For the text-containing cell, return its midpoint in (X, Y) coordinate format. 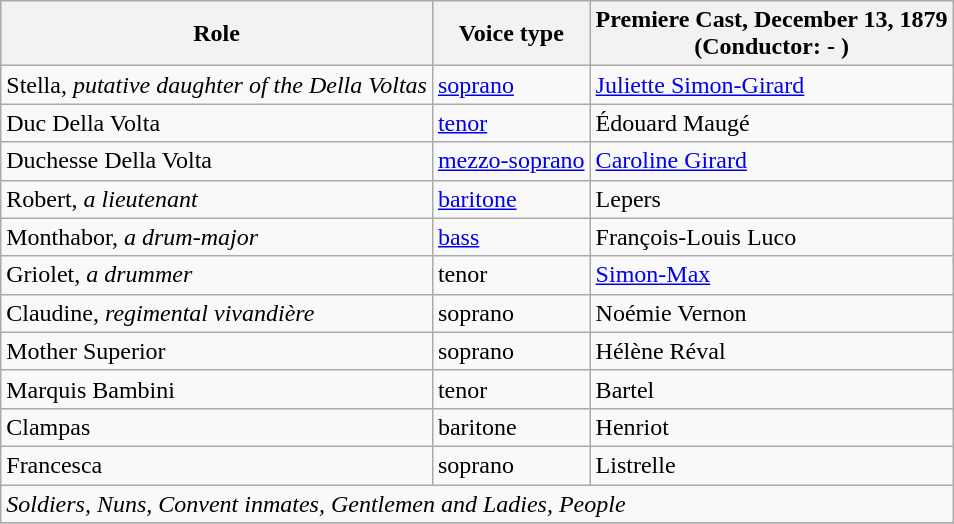
Francesca (217, 465)
Role (217, 34)
Bartel (772, 389)
Premiere Cast, December 13, 1879(Conductor: - ) (772, 34)
Voice type (511, 34)
Soldiers, Nuns, Convent inmates, Gentlemen and Ladies, People (477, 503)
Duc Della Volta (217, 123)
Duchesse Della Volta (217, 161)
Marquis Bambini (217, 389)
Caroline Girard (772, 161)
Claudine, regimental vivandière (217, 313)
Lepers (772, 199)
Henriot (772, 427)
mezzo-soprano (511, 161)
Monthabor, a drum-major (217, 237)
Listrelle (772, 465)
Hélène Réval (772, 351)
Noémie Vernon (772, 313)
Édouard Maugé (772, 123)
Juliette Simon-Girard (772, 85)
Robert, a lieutenant (217, 199)
Clampas (217, 427)
François-Louis Luco (772, 237)
Stella, putative daughter of the Della Voltas (217, 85)
bass (511, 237)
Mother Superior (217, 351)
Griolet, a drummer (217, 275)
Simon-Max (772, 275)
